Detect which cell encompasses the target text, then output its [x, y] center coordinate. 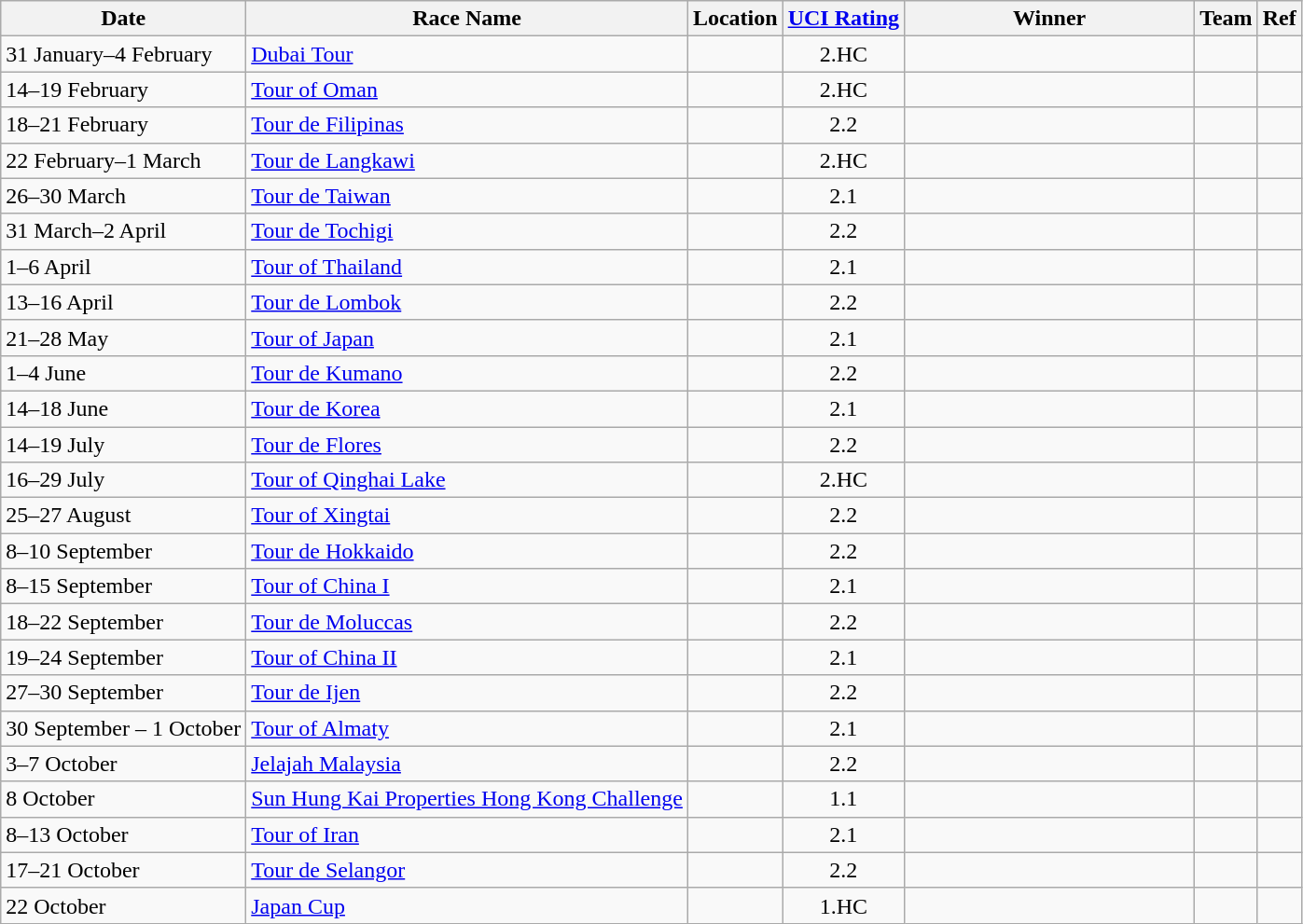
Tour de Flores [467, 445]
Dubai Tour [467, 54]
26–30 March [123, 196]
17–21 October [123, 870]
Tour de Lombok [467, 302]
Winner [1050, 19]
1–6 April [123, 267]
Tour de Korea [467, 408]
3–7 October [123, 764]
Tour de Filipinas [467, 125]
31 January–4 February [123, 54]
8–13 October [123, 834]
30 September – 1 October [123, 728]
Tour de Hokkaido [467, 551]
19–24 September [123, 657]
Tour de Tochigi [467, 231]
Location [735, 19]
8–15 September [123, 586]
18–22 September [123, 622]
27–30 September [123, 693]
Date [123, 19]
Sun Hung Kai Properties Hong Kong Challenge [467, 799]
16–29 July [123, 480]
22 February–1 March [123, 160]
1.1 [843, 799]
13–16 April [123, 302]
21–28 May [123, 338]
Tour of Iran [467, 834]
Tour de Selangor [467, 870]
Tour of Almaty [467, 728]
Tour de Taiwan [467, 196]
Tour de Kumano [467, 373]
Tour of Xingtai [467, 516]
Tour of Thailand [467, 267]
22 October [123, 905]
Team [1227, 19]
Tour de Moluccas [467, 622]
Jelajah Malaysia [467, 764]
Tour de Langkawi [467, 160]
18–21 February [123, 125]
Tour of China I [467, 586]
Tour of Japan [467, 338]
UCI Rating [843, 19]
8 October [123, 799]
8–10 September [123, 551]
Tour of Oman [467, 90]
Tour de Ijen [467, 693]
1.HC [843, 905]
Race Name [467, 19]
31 March–2 April [123, 231]
14–18 June [123, 408]
Ref [1280, 19]
Tour of China II [467, 657]
Japan Cup [467, 905]
14–19 July [123, 445]
1–4 June [123, 373]
25–27 August [123, 516]
Tour of Qinghai Lake [467, 480]
14–19 February [123, 90]
